Output the (X, Y) coordinate of the center of the cell containing the given text.  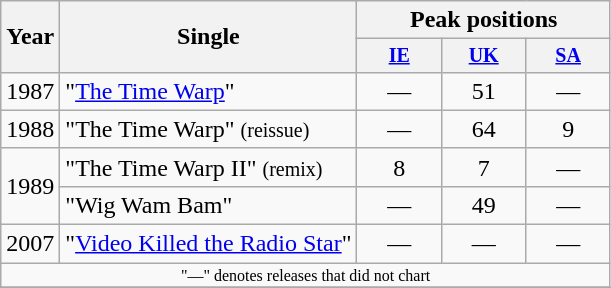
IE (399, 56)
1987 (30, 91)
1988 (30, 129)
"The Time Warp" (208, 91)
51 (483, 91)
"Video Killed the Radio Star" (208, 244)
"The Time Warp II" (remix) (208, 167)
8 (399, 167)
"The Time Warp" (reissue) (208, 129)
2007 (30, 244)
Peak positions (484, 20)
49 (483, 205)
SA (568, 56)
Year (30, 37)
7 (483, 167)
1989 (30, 186)
9 (568, 129)
"—" denotes releases that did not chart (306, 275)
"Wig Wam Bam" (208, 205)
64 (483, 129)
Single (208, 37)
UK (483, 56)
